Output the [X, Y] coordinate of the center of the cell containing the given text.  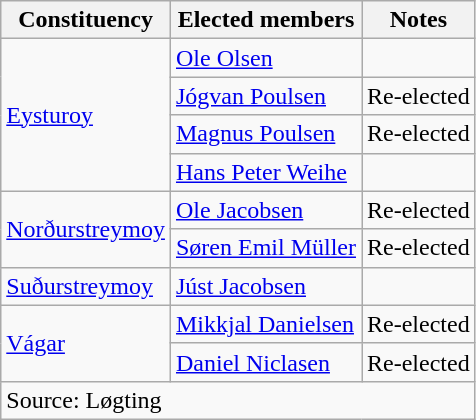
Suðurstreymoy [86, 286]
Source: Løgting [238, 400]
Constituency [86, 20]
Søren Emil Müller [266, 248]
Vágar [86, 343]
Hans Peter Weihe [266, 172]
Ole Jacobsen [266, 210]
Notes [419, 20]
Elected members [266, 20]
Norðurstreymoy [86, 229]
Daniel Niclasen [266, 362]
Júst Jacobsen [266, 286]
Jógvan Poulsen [266, 96]
Eysturoy [86, 115]
Ole Olsen [266, 58]
Magnus Poulsen [266, 134]
Mikkjal Danielsen [266, 324]
